From the cell containing the given text, extract its center point as (x, y) coordinate. 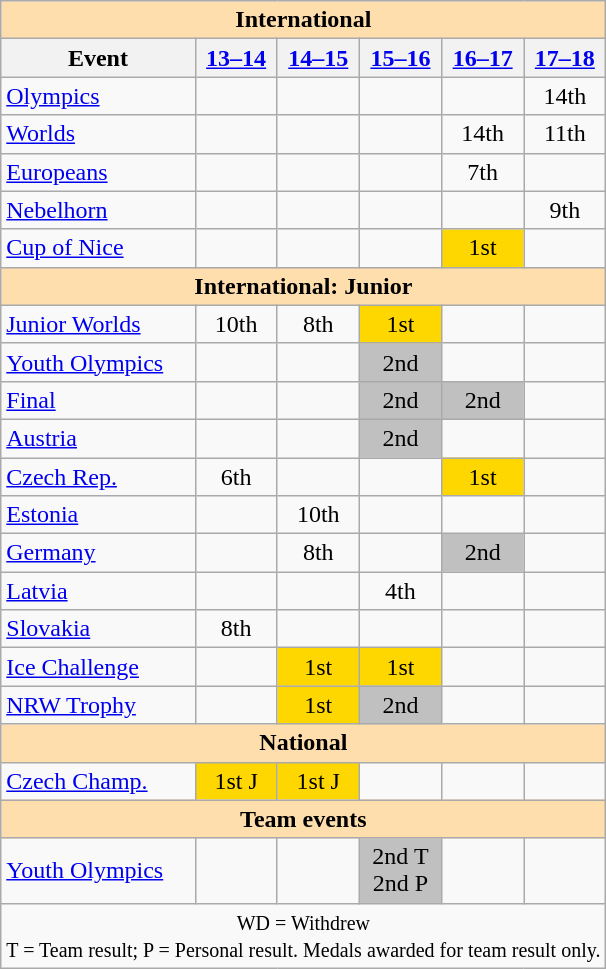
Estonia (98, 515)
Slovakia (98, 629)
11th (565, 134)
NRW Trophy (98, 705)
13–14 (236, 58)
6th (236, 477)
2nd T 2nd P (400, 870)
Junior Worlds (98, 324)
Ice Challenge (98, 667)
Austria (98, 438)
Event (98, 58)
Czech Rep. (98, 477)
International: Junior (304, 286)
Europeans (98, 172)
WD = Withdrew T = Team result; P = Personal result. Medals awarded for team result only. (304, 936)
National (304, 743)
Nebelhorn (98, 210)
Final (98, 400)
Germany (98, 553)
15–16 (400, 58)
Czech Champ. (98, 781)
Olympics (98, 96)
International (304, 20)
Cup of Nice (98, 248)
17–18 (565, 58)
Latvia (98, 591)
14–15 (318, 58)
9th (565, 210)
Worlds (98, 134)
4th (400, 591)
16–17 (483, 58)
Team events (304, 819)
7th (483, 172)
